Detect which cell encompasses the target text, then output its (x, y) center coordinate. 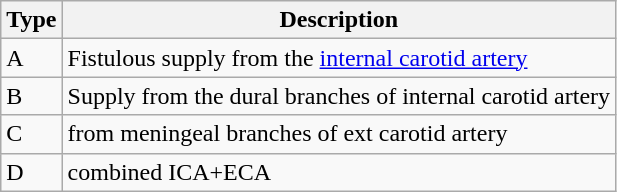
C (32, 134)
D (32, 172)
Supply from the dural branches of internal carotid artery (339, 96)
Fistulous supply from the internal carotid artery (339, 58)
Type (32, 20)
B (32, 96)
A (32, 58)
combined ICA+ECA (339, 172)
Description (339, 20)
from meningeal branches of ext carotid artery (339, 134)
